Determine the [x, y] coordinate at the center of the cell enclosing the given text.  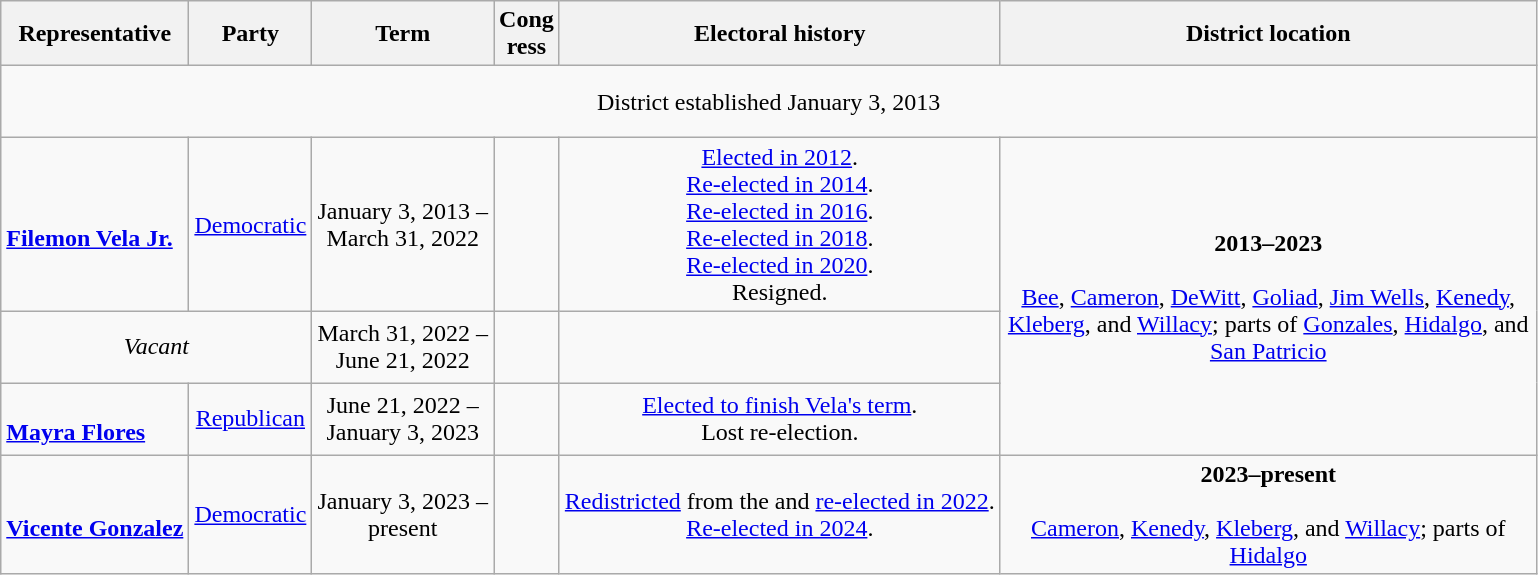
Term [403, 34]
Representative [95, 34]
Elected to finish Vela's term.Lost re-election. [780, 419]
Vicente Gonzalez [95, 514]
June 21, 2022 –January 3, 2023 [403, 419]
Congress [527, 34]
Redistricted from the and re-elected in 2022.Re-elected in 2024. [780, 514]
January 3, 2013 –March 31, 2022 [403, 224]
Vacant [156, 347]
Republican [250, 419]
Filemon Vela Jr. [95, 224]
District established January 3, 2013 [769, 102]
January 3, 2023 –present [403, 514]
Mayra Flores [95, 419]
March 31, 2022 –June 21, 2022 [403, 347]
Electoral history [780, 34]
2013–2023Bee, Cameron, DeWitt, Goliad, Jim Wells, Kenedy, Kleberg, and Willacy; parts of Gonzales, Hidalgo, and San Patricio [1268, 296]
Elected in 2012.Re-elected in 2014.Re-elected in 2016.Re-elected in 2018.Re-elected in 2020.Resigned. [780, 224]
Party [250, 34]
District location [1268, 34]
2023–presentCameron, Kenedy, Kleberg, and Willacy; parts of Hidalgo [1268, 514]
